Find where the given text appears and provide that cell's center as (X, Y) coordinate. 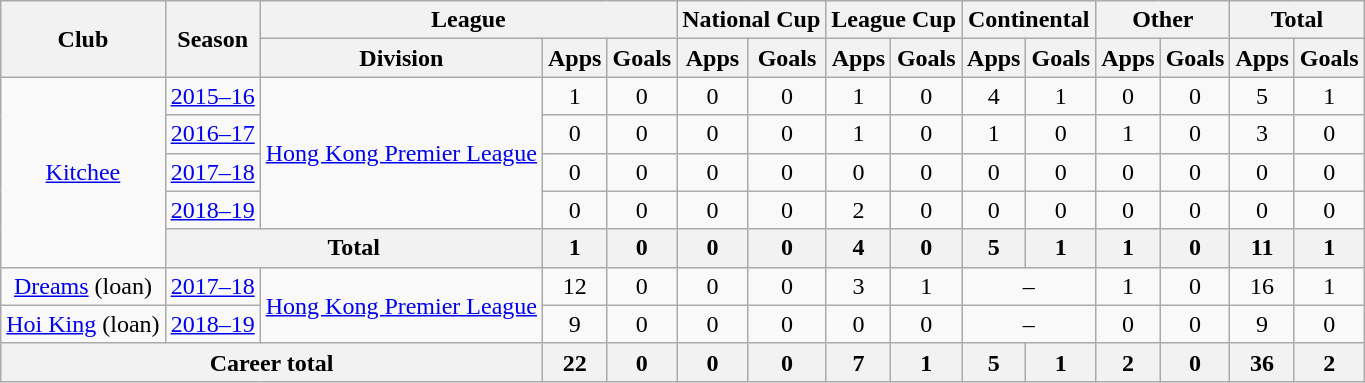
7 (858, 362)
12 (575, 286)
22 (575, 362)
Season (212, 39)
League (468, 20)
Continental (1029, 20)
Kitchee (83, 172)
National Cup (752, 20)
Dreams (loan) (83, 286)
36 (1262, 362)
16 (1262, 286)
Hoi King (loan) (83, 324)
2016–17 (212, 134)
2015–16 (212, 96)
11 (1262, 248)
Club (83, 39)
Career total (272, 362)
Division (401, 58)
League Cup (894, 20)
Other (1163, 20)
